Identify which cell holds the provided text, then report its (X, Y) central coordinate. 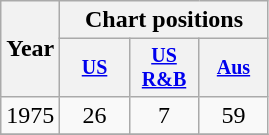
1975 (30, 115)
7 (164, 115)
Aus (234, 68)
Year (30, 49)
US (94, 68)
59 (234, 115)
26 (94, 115)
USR&B (164, 68)
Chart positions (164, 20)
